Search for the cell housing the specified text and yield its (x, y) center coordinate. 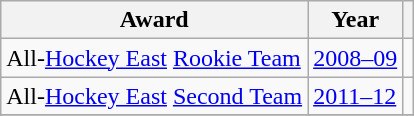
Award (154, 20)
All-Hockey East Rookie Team (154, 58)
Year (356, 20)
All-Hockey East Second Team (154, 96)
2011–12 (356, 96)
2008–09 (356, 58)
